Find where the given text appears and provide that cell's center as [x, y] coordinate. 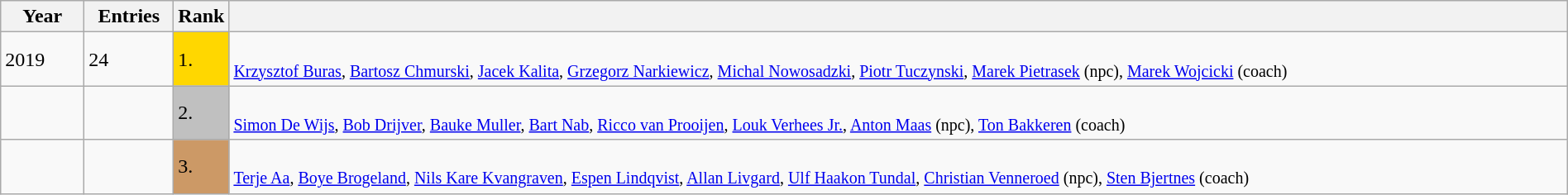
Rank [202, 17]
24 [129, 59]
Terje Aa, Boye Brogeland, Nils Kare Kvangraven, Espen Lindqvist, Allan Livgard, Ulf Haakon Tundal, Christian Venneroed (npc), Sten Bjertnes (coach) [898, 167]
2019 [43, 59]
3. [202, 167]
Entries [129, 17]
Year [43, 17]
1. [202, 59]
Simon De Wijs, Bob Drijver, Bauke Muller, Bart Nab, Ricco van Prooijen, Louk Verhees Jr., Anton Maas (npc), Ton Bakkeren (coach) [898, 112]
2. [202, 112]
